Return the (x, y) coordinate for the center point of the cell that contains the specified text.  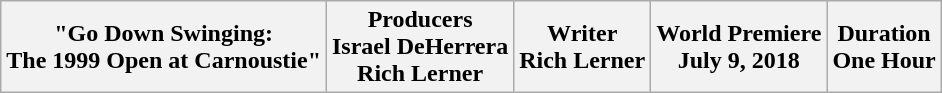
"Go Down Swinging:The 1999 Open at Carnoustie" (164, 47)
ProducersIsrael DeHerreraRich Lerner (420, 47)
DurationOne Hour (884, 47)
WriterRich Lerner (582, 47)
World PremiereJuly 9, 2018 (739, 47)
